Find where the given text appears and provide that cell's center as (x, y) coordinate. 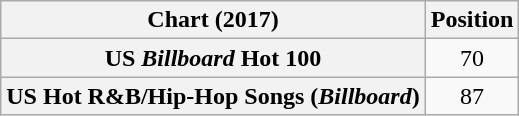
87 (472, 96)
US Billboard Hot 100 (213, 58)
Chart (2017) (213, 20)
US Hot R&B/Hip-Hop Songs (Billboard) (213, 96)
Position (472, 20)
70 (472, 58)
